Capture the cell that displays the provided text and extract its [X, Y] central coordinate. 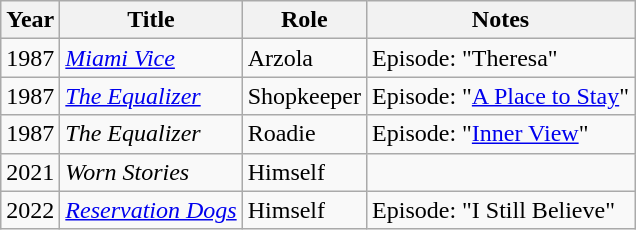
Episode: "I Still Believe" [501, 210]
Title [151, 20]
Episode: "Theresa" [501, 58]
Arzola [304, 58]
Role [304, 20]
Shopkeeper [304, 96]
Year [30, 20]
Worn Stories [151, 172]
2022 [30, 210]
Notes [501, 20]
Roadie [304, 134]
Miami Vice [151, 58]
Reservation Dogs [151, 210]
2021 [30, 172]
Episode: "Inner View" [501, 134]
Episode: "A Place to Stay" [501, 96]
